Locate the cell with the specified text and output its [x, y] center coordinate. 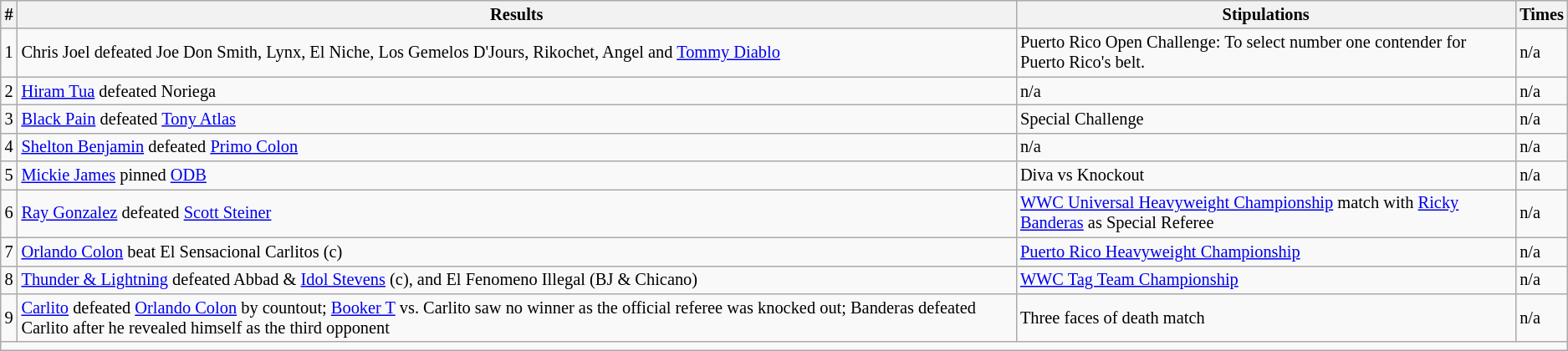
7 [9, 252]
Results [517, 14]
Orlando Colon beat El Sensacional Carlitos (c) [517, 252]
5 [9, 175]
3 [9, 119]
4 [9, 147]
Shelton Benjamin defeated Primo Colon [517, 147]
Diva vs Knockout [1266, 175]
Puerto Rico Open Challenge: To select number one contender for Puerto Rico's belt. [1266, 53]
Puerto Rico Heavyweight Championship [1266, 252]
8 [9, 280]
Three faces of death match [1266, 318]
Times [1542, 14]
Special Challenge [1266, 119]
WWC Tag Team Championship [1266, 280]
1 [9, 53]
Black Pain defeated Tony Atlas [517, 119]
9 [9, 318]
# [9, 14]
Ray Gonzalez defeated Scott Steiner [517, 213]
2 [9, 91]
Mickie James pinned ODB [517, 175]
Chris Joel defeated Joe Don Smith, Lynx, El Niche, Los Gemelos D'Jours, Rikochet, Angel and Tommy Diablo [517, 53]
6 [9, 213]
Thunder & Lightning defeated Abbad & Idol Stevens (c), and El Fenomeno Illegal (BJ & Chicano) [517, 280]
Stipulations [1266, 14]
WWC Universal Heavyweight Championship match with Ricky Banderas as Special Referee [1266, 213]
Hiram Tua defeated Noriega [517, 91]
